Locate the cell with the specified text and output its [X, Y] center coordinate. 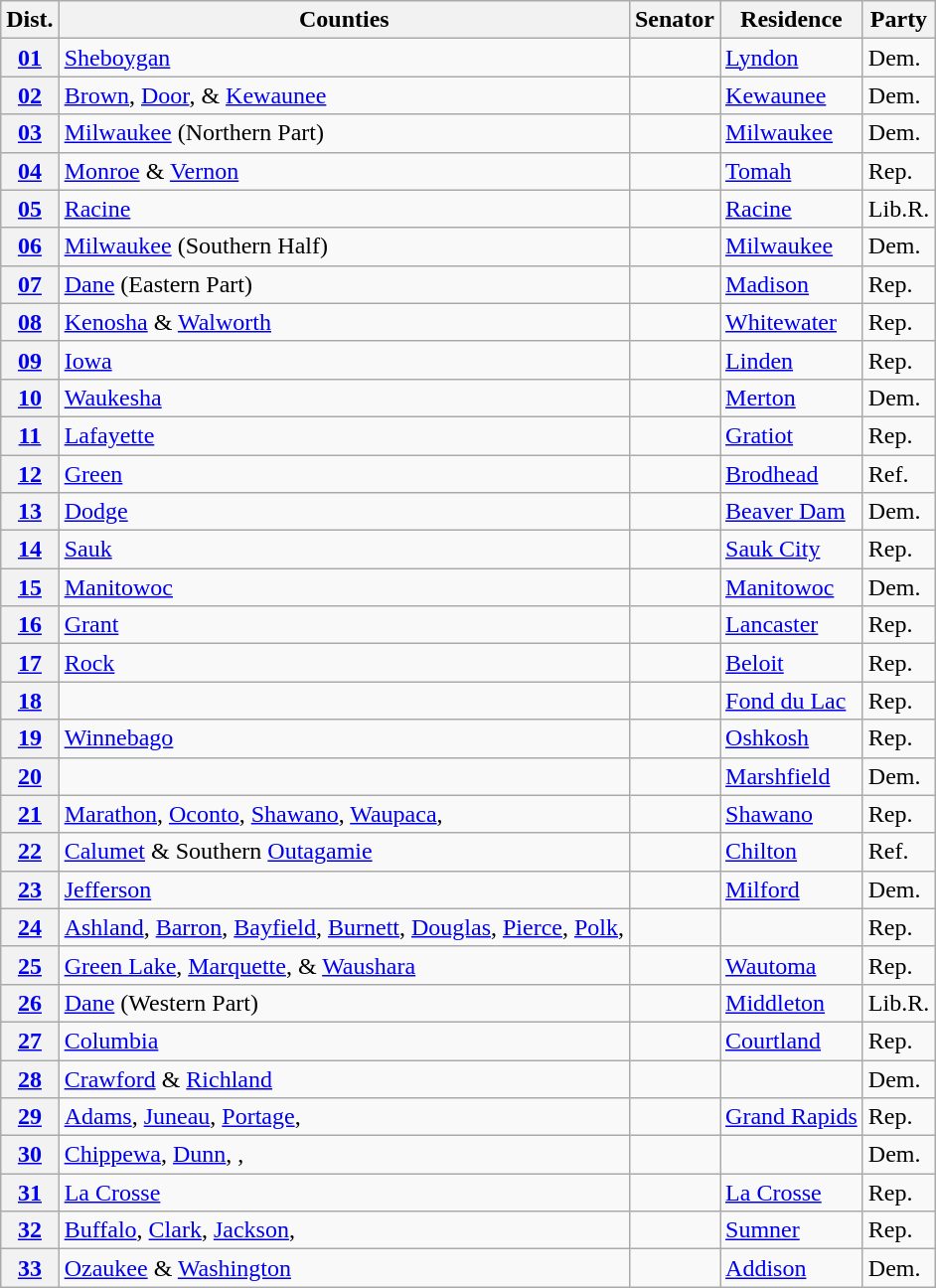
Linden [792, 360]
Sauk City [792, 550]
Jefferson [344, 889]
Iowa [344, 360]
30 [30, 1155]
Dodge [344, 512]
Green Lake, Marquette, & Waushara [344, 965]
Chippewa, Dunn, , [344, 1155]
Crawford & Richland [344, 1078]
Grant [344, 625]
05 [30, 209]
19 [30, 738]
Dane (Western Part) [344, 1003]
Fond du Lac [792, 701]
17 [30, 663]
27 [30, 1041]
Tomah [792, 171]
Middleton [792, 1003]
Beloit [792, 663]
Chilton [792, 852]
Brown, Door, & Kewaunee [344, 95]
24 [30, 927]
22 [30, 852]
Counties [344, 20]
Dane (Eastern Part) [344, 284]
Kewaunee [792, 95]
21 [30, 814]
Ashland, Barron, Bayfield, Burnett, Douglas, Pierce, Polk, [344, 927]
32 [30, 1230]
Brodhead [792, 474]
16 [30, 625]
Buffalo, Clark, Jackson, [344, 1230]
14 [30, 550]
20 [30, 776]
Marathon, Oconto, Shawano, Waupaca, [344, 814]
08 [30, 322]
Green [344, 474]
Lyndon [792, 58]
07 [30, 284]
01 [30, 58]
Madison [792, 284]
26 [30, 1003]
Milford [792, 889]
11 [30, 435]
Milwaukee (Southern Half) [344, 246]
28 [30, 1078]
Merton [792, 398]
23 [30, 889]
Grand Rapids [792, 1117]
31 [30, 1193]
25 [30, 965]
Addison [792, 1268]
03 [30, 133]
Oshkosh [792, 738]
Residence [792, 20]
Whitewater [792, 322]
Kenosha & Walworth [344, 322]
15 [30, 587]
Winnebago [344, 738]
12 [30, 474]
Marshfield [792, 776]
33 [30, 1268]
Monroe & Vernon [344, 171]
Calumet & Southern Outagamie [344, 852]
Sauk [344, 550]
Lafayette [344, 435]
Columbia [344, 1041]
Shawano [792, 814]
Milwaukee (Northern Part) [344, 133]
Adams, Juneau, Portage, [344, 1117]
02 [30, 95]
Rock [344, 663]
Senator [674, 20]
10 [30, 398]
04 [30, 171]
Sheboygan [344, 58]
09 [30, 360]
06 [30, 246]
Beaver Dam [792, 512]
Dist. [30, 20]
Sumner [792, 1230]
18 [30, 701]
Waukesha [344, 398]
Ozaukee & Washington [344, 1268]
Gratiot [792, 435]
Courtland [792, 1041]
29 [30, 1117]
Party [898, 20]
13 [30, 512]
Lancaster [792, 625]
Wautoma [792, 965]
